Output the (x, y) coordinate of the center of the cell containing the given text.  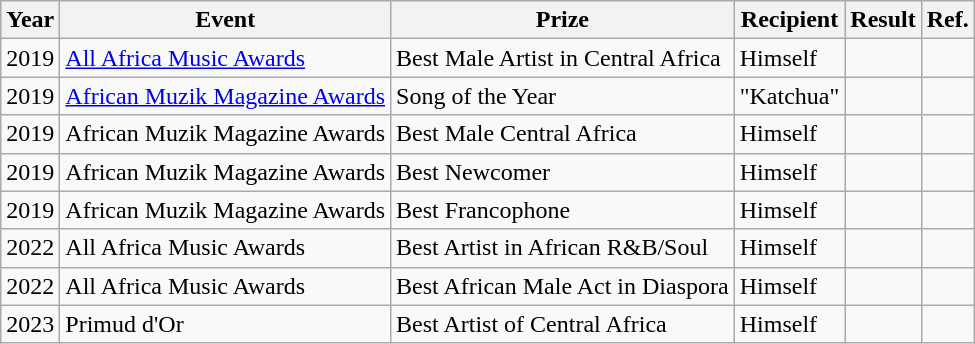
Best Francophone (563, 210)
Prize (563, 20)
Song of the Year (563, 96)
Best Male Central Africa (563, 134)
2023 (30, 324)
"Katchua" (790, 96)
Best Newcomer (563, 172)
Primud d'Or (226, 324)
Recipient (790, 20)
Best Male Artist in Central Africa (563, 58)
Best African Male Act in Diaspora (563, 286)
Event (226, 20)
Result (883, 20)
Best Artist in African R&B/Soul (563, 248)
Best Artist of Central Africa (563, 324)
Year (30, 20)
Ref. (948, 20)
